Capture the cell that displays the provided text and extract its [x, y] central coordinate. 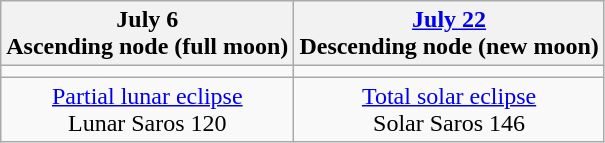
July 22Descending node (new moon) [449, 34]
July 6Ascending node (full moon) [148, 34]
Partial lunar eclipseLunar Saros 120 [148, 110]
Total solar eclipseSolar Saros 146 [449, 110]
